Return the (X, Y) coordinate for the center point of the cell that contains the specified text.  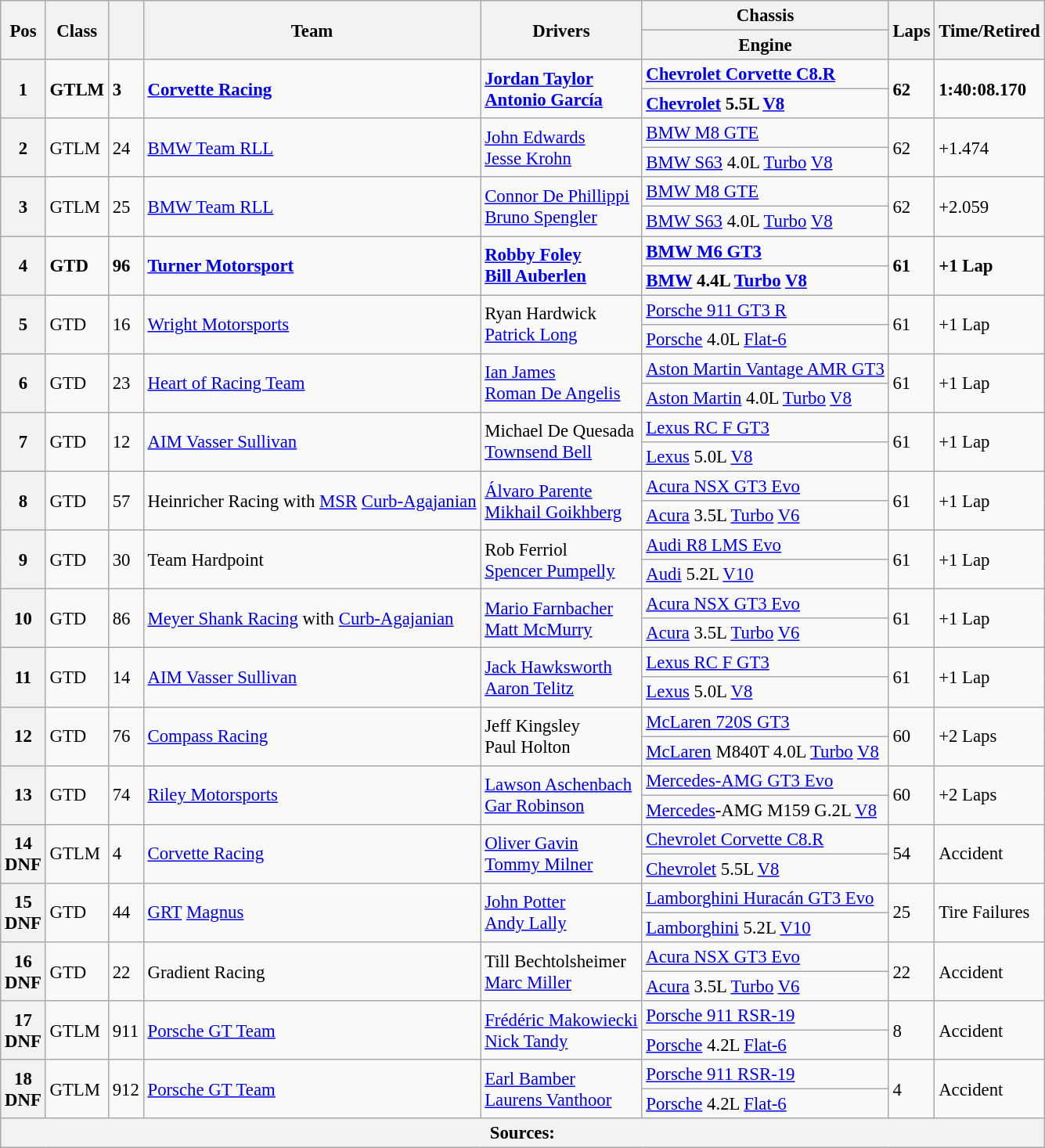
Lamborghini Huracán GT3 Evo (766, 898)
Jack Hawksworth Aaron Telitz (561, 678)
Drivers (561, 30)
24 (125, 147)
Lawson Aschenbach Gar Robinson (561, 795)
Ian James Roman De Angelis (561, 383)
14DNF (23, 855)
1 (23, 89)
Earl Bamber Laurens Vanthoor (561, 1089)
Álvaro Parente Mikhail Goikhberg (561, 501)
Heart of Racing Team (312, 383)
BMW 4.4L Turbo V8 (766, 280)
54 (911, 855)
Jordan Taylor Antonio García (561, 89)
Mercedes-AMG GT3 Evo (766, 780)
96 (125, 266)
1:40:08.170 (989, 89)
Engine (766, 45)
18DNF (23, 1089)
912 (125, 1089)
Mario Farnbacher Matt McMurry (561, 618)
14 (125, 678)
Team Hardpoint (312, 560)
BMW M6 GT3 (766, 251)
Laps (911, 30)
Robby Foley Bill Auberlen (561, 266)
30 (125, 560)
Michael De Quesada Townsend Bell (561, 441)
John Potter Andy Lally (561, 912)
Aston Martin 4.0L Turbo V8 (766, 398)
13 (23, 795)
McLaren 720S GT3 (766, 722)
Team (312, 30)
11 (23, 678)
Meyer Shank Racing with Curb-Agajanian (312, 618)
15DNF (23, 912)
+1.474 (989, 147)
Heinricher Racing with MSR Curb-Agajanian (312, 501)
44 (125, 912)
6 (23, 383)
Compass Racing (312, 736)
Aston Martin Vantage AMR GT3 (766, 369)
911 (125, 1030)
16 (125, 324)
Time/Retired (989, 30)
Audi 5.2L V10 (766, 574)
Riley Motorsports (312, 795)
Turner Motorsport (312, 266)
Gradient Racing (312, 972)
74 (125, 795)
GRT Magnus (312, 912)
Audi R8 LMS Evo (766, 545)
+2.059 (989, 207)
Lamborghini 5.2L V10 (766, 927)
Mercedes-AMG M159 G.2L V8 (766, 810)
9 (23, 560)
Pos (23, 30)
Jeff Kingsley Paul Holton (561, 736)
Rob Ferriol Spencer Pumpelly (561, 560)
McLaren M840T 4.0L Turbo V8 (766, 751)
Class (77, 30)
17DNF (23, 1030)
Till Bechtolsheimer Marc Miller (561, 972)
John Edwards Jesse Krohn (561, 147)
16DNF (23, 972)
Oliver Gavin Tommy Milner (561, 855)
Connor De Phillippi Bruno Spengler (561, 207)
86 (125, 618)
2 (23, 147)
Frédéric Makowiecki Nick Tandy (561, 1030)
10 (23, 618)
Wright Motorsports (312, 324)
5 (23, 324)
Porsche 911 GT3 R (766, 310)
57 (125, 501)
23 (125, 383)
76 (125, 736)
Porsche 4.0L Flat-6 (766, 339)
Chassis (766, 16)
7 (23, 441)
Tire Failures (989, 912)
Ryan Hardwick Patrick Long (561, 324)
